Determine the [X, Y] coordinate at the center of the cell enclosing the given text.  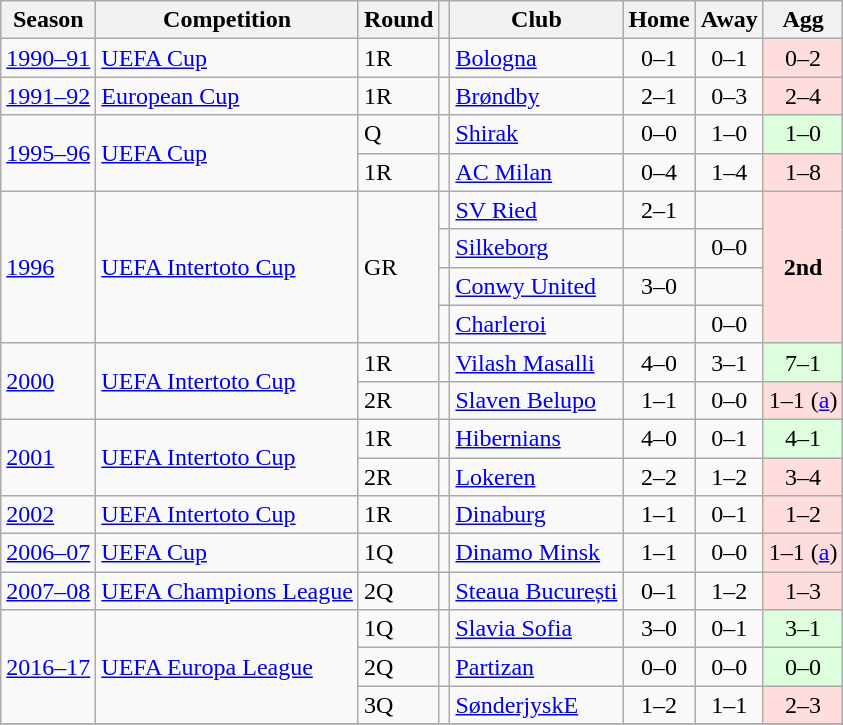
Club [536, 20]
SV Ried [536, 210]
GR [398, 267]
Dinamo Minsk [536, 553]
European Cup [228, 96]
UEFA Champions League [228, 591]
2002 [48, 515]
2nd [803, 267]
Partizan [536, 667]
Season [48, 20]
2001 [48, 457]
Charleroi [536, 324]
1991–92 [48, 96]
Brøndby [536, 96]
0–3 [729, 96]
Round [398, 20]
Competition [228, 20]
2000 [48, 381]
2–2 [659, 477]
2007–08 [48, 591]
Shirak [536, 134]
Agg [803, 20]
Silkeborg [536, 248]
1–4 [729, 172]
SønderjyskE [536, 705]
0–2 [803, 58]
Bologna [536, 58]
UEFA Europa League [228, 667]
4–1 [803, 438]
2006–07 [48, 553]
3Q [398, 705]
2–4 [803, 96]
Conwy United [536, 286]
1990–91 [48, 58]
Hibernians [536, 438]
0–4 [659, 172]
Away [729, 20]
1996 [48, 267]
Steaua București [536, 591]
Q [398, 134]
Dinaburg [536, 515]
AC Milan [536, 172]
Lokeren [536, 477]
1–3 [803, 591]
3–4 [803, 477]
Slaven Belupo [536, 400]
Vilash Masalli [536, 362]
7–1 [803, 362]
2016–17 [48, 667]
Slavia Sofia [536, 629]
1–8 [803, 172]
1995–96 [48, 153]
Home [659, 20]
2–3 [803, 705]
